For the text-containing cell, return its midpoint in (x, y) coordinate format. 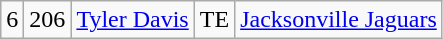
Jacksonville Jaguars (339, 20)
206 (48, 20)
Tyler Davis (132, 20)
TE (214, 20)
6 (12, 20)
